Provide the [X, Y] coordinate of the cell's center where the given text is located.  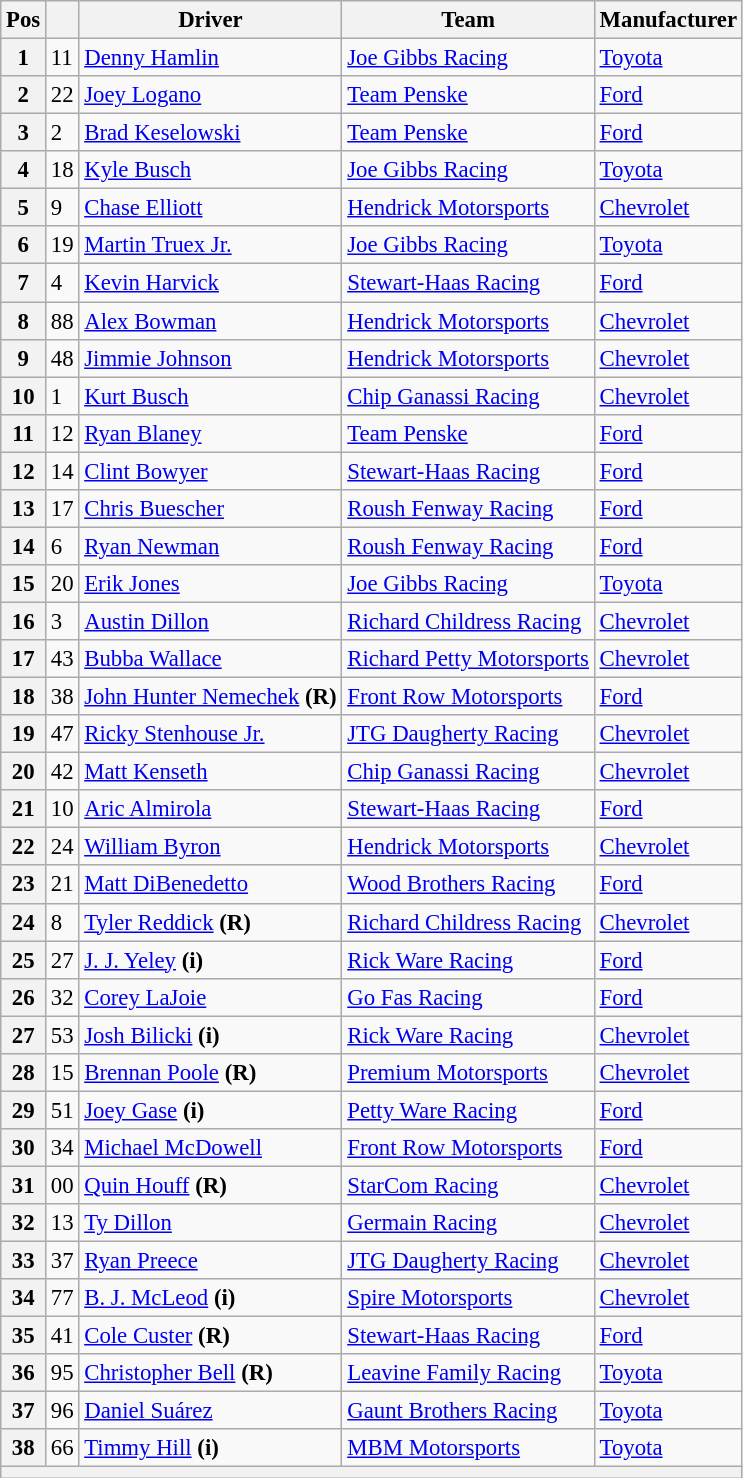
Richard Petty Motorsports [468, 659]
7 [24, 283]
Wood Brothers Racing [468, 885]
Premium Motorsports [468, 1073]
Gaunt Brothers Racing [468, 1411]
Team [468, 20]
43 [62, 659]
31 [24, 1185]
26 [24, 997]
Go Fas Racing [468, 997]
Cole Custer (R) [210, 1336]
Driver [210, 20]
Erik Jones [210, 584]
00 [62, 1185]
Ty Dillon [210, 1223]
Timmy Hill (i) [210, 1449]
51 [62, 1110]
88 [62, 321]
MBM Motorsports [468, 1449]
B. J. McLeod (i) [210, 1298]
Manufacturer [668, 20]
Brennan Poole (R) [210, 1073]
Denny Hamlin [210, 58]
66 [62, 1449]
29 [24, 1110]
Alex Bowman [210, 321]
33 [24, 1261]
Jimmie Johnson [210, 358]
30 [24, 1148]
Martin Truex Jr. [210, 245]
Clint Bowyer [210, 471]
Josh Bilicki (i) [210, 1035]
Germain Racing [468, 1223]
Ricky Stenhouse Jr. [210, 734]
Joey Logano [210, 95]
25 [24, 960]
53 [62, 1035]
William Byron [210, 847]
16 [24, 621]
41 [62, 1336]
48 [62, 358]
36 [24, 1373]
77 [62, 1298]
Tyler Reddick (R) [210, 922]
Matt DiBenedetto [210, 885]
Pos [24, 20]
47 [62, 734]
Petty Ware Racing [468, 1110]
Spire Motorsports [468, 1298]
Joey Gase (i) [210, 1110]
John Hunter Nemechek (R) [210, 697]
Daniel Suárez [210, 1411]
Ryan Newman [210, 546]
Chris Buescher [210, 509]
Chase Elliott [210, 208]
Matt Kenseth [210, 772]
28 [24, 1073]
96 [62, 1411]
Quin Houff (R) [210, 1185]
Ryan Blaney [210, 433]
Leavine Family Racing [468, 1373]
Michael McDowell [210, 1148]
J. J. Yeley (i) [210, 960]
Kevin Harvick [210, 283]
Corey LaJoie [210, 997]
StarCom Racing [468, 1185]
Kurt Busch [210, 396]
42 [62, 772]
Austin Dillon [210, 621]
Brad Keselowski [210, 133]
95 [62, 1373]
Christopher Bell (R) [210, 1373]
Aric Almirola [210, 809]
35 [24, 1336]
23 [24, 885]
Kyle Busch [210, 170]
Bubba Wallace [210, 659]
Ryan Preece [210, 1261]
5 [24, 208]
